From the cell containing the given text, extract its center point as (X, Y) coordinate. 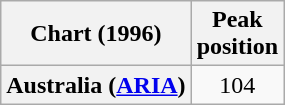
Peakposition (237, 34)
Chart (1996) (96, 34)
Australia (ARIA) (96, 85)
104 (237, 85)
